Locate the cell with the specified text and output its [x, y] center coordinate. 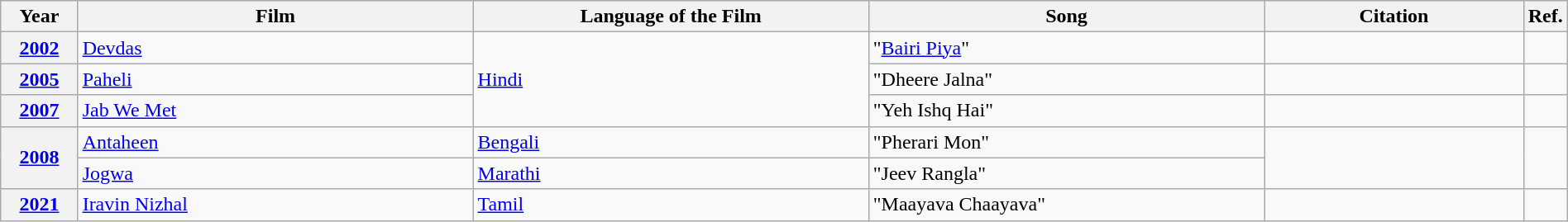
"Maayava Chaayava" [1066, 205]
Language of the Film [671, 17]
Jab We Met [275, 111]
Iravin Nizhal [275, 205]
Film [275, 17]
Jogwa [275, 173]
"Dheere Jalna" [1066, 79]
2005 [40, 79]
Year [40, 17]
2021 [40, 205]
Tamil [671, 205]
"Bairi Piya" [1066, 48]
Ref. [1545, 17]
Marathi [671, 173]
"Pherari Mon" [1066, 142]
"Yeh Ishq Hai" [1066, 111]
2008 [40, 158]
Antaheen [275, 142]
Bengali [671, 142]
Hindi [671, 79]
Paheli [275, 79]
"Jeev Rangla" [1066, 173]
2002 [40, 48]
Citation [1394, 17]
Devdas [275, 48]
2007 [40, 111]
Song [1066, 17]
